Detect which cell encompasses the target text, then output its (x, y) center coordinate. 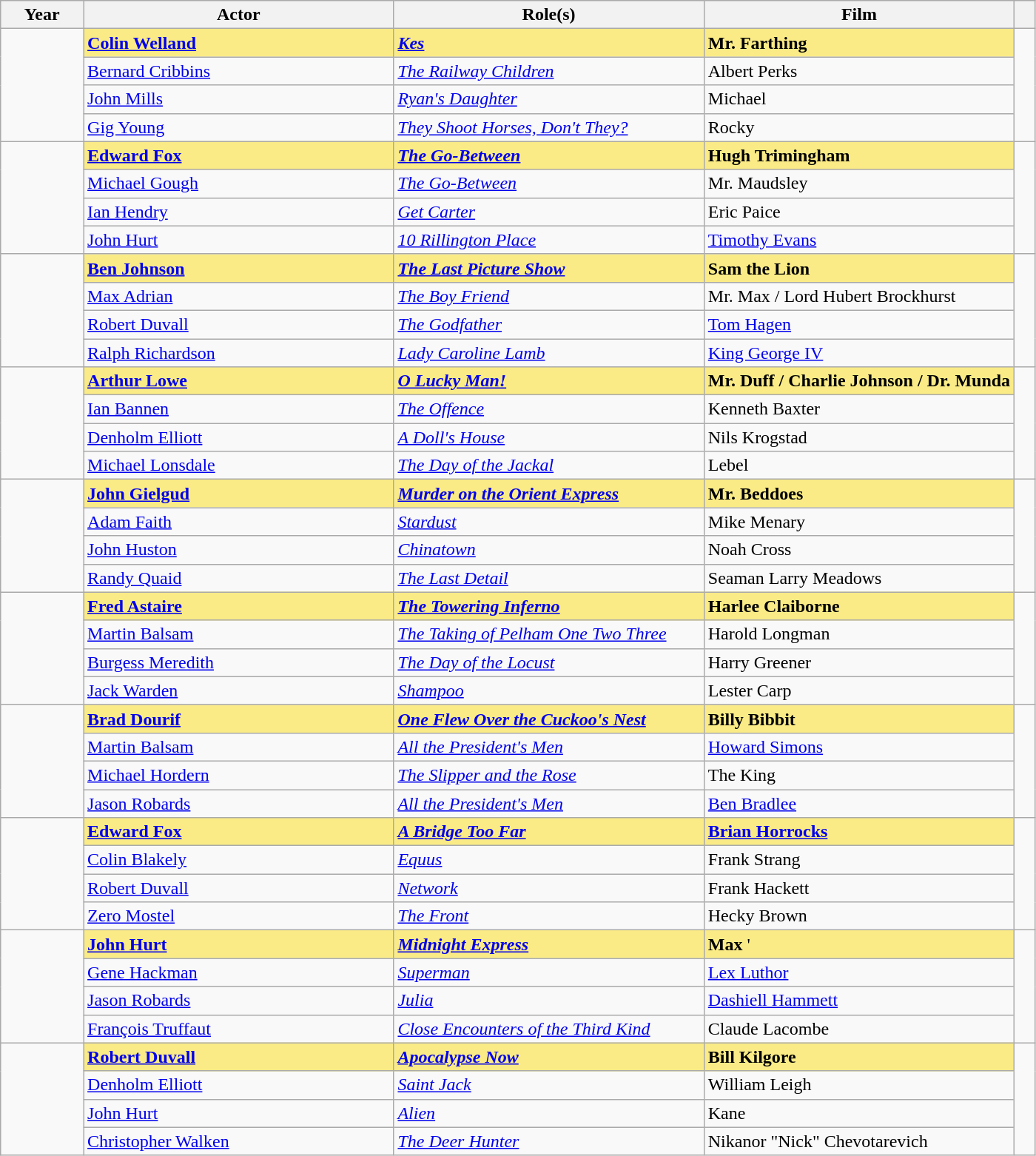
Brian Horrocks (858, 832)
Sam the Lion (858, 268)
Close Encounters of the Third Kind (549, 1029)
Dashiell Hammett (858, 1001)
Michael (858, 99)
Tom Hagen (858, 324)
Ben Bradlee (858, 803)
Equus (549, 860)
Stardust (549, 522)
Get Carter (549, 212)
Mr. Max / Lord Hubert Brockhurst (858, 296)
The Offence (549, 409)
Lex Luthor (858, 972)
Mike Menary (858, 522)
Actor (238, 15)
William Leigh (858, 1085)
Harlee Claiborne (858, 606)
Murder on the Orient Express (549, 494)
Kane (858, 1113)
They Shoot Horses, Don't They? (549, 127)
Year (42, 15)
A Doll's House (549, 437)
Timothy Evans (858, 240)
Nils Krogstad (858, 437)
Lebel (858, 466)
Alien (549, 1113)
Network (549, 888)
A Bridge Too Far (549, 832)
Arthur Lowe (238, 381)
Ben Johnson (238, 268)
The Front (549, 916)
Film (858, 15)
The Day of the Locust (549, 662)
John Mills (238, 99)
The Last Picture Show (549, 268)
Kes (549, 43)
Mr. Farthing (858, 43)
King George IV (858, 353)
Harry Greener (858, 662)
Michael Hordern (238, 775)
Lester Carp (858, 690)
Harold Longman (858, 634)
10 Rillington Place (549, 240)
Max ' (858, 944)
Rocky (858, 127)
Ryan's Daughter (549, 99)
The Deer Hunter (549, 1141)
John Gielgud (238, 494)
Kenneth Baxter (858, 409)
Ian Bannen (238, 409)
Brad Dourif (238, 719)
Seaman Larry Meadows (858, 578)
Mr. Maudsley (858, 184)
Mr. Beddoes (858, 494)
Frank Hackett (858, 888)
Frank Strang (858, 860)
Chinatown (549, 550)
Colin Welland (238, 43)
The Godfather (549, 324)
Howard Simons (858, 747)
Nikanor "Nick" Chevotarevich (858, 1141)
Randy Quaid (238, 578)
Ralph Richardson (238, 353)
Zero Mostel (238, 916)
Michael Lonsdale (238, 466)
The Taking of Pelham One Two Three (549, 634)
Ian Hendry (238, 212)
Max Adrian (238, 296)
Colin Blakely (238, 860)
Apocalypse Now (549, 1057)
Shampoo (549, 690)
Eric Paice (858, 212)
The Towering Inferno (549, 606)
Gig Young (238, 127)
Role(s) (549, 15)
O Lucky Man! (549, 381)
Noah Cross (858, 550)
Lady Caroline Lamb (549, 353)
Midnight Express (549, 944)
Claude Lacombe (858, 1029)
The Slipper and the Rose (549, 775)
John Huston (238, 550)
One Flew Over the Cuckoo's Nest (549, 719)
Billy Bibbit (858, 719)
The Day of the Jackal (549, 466)
Jack Warden (238, 690)
Michael Gough (238, 184)
The Boy Friend (549, 296)
Hecky Brown (858, 916)
Albert Perks (858, 71)
Saint Jack (549, 1085)
Christopher Walken (238, 1141)
François Truffaut (238, 1029)
Gene Hackman (238, 972)
Adam Faith (238, 522)
Superman (549, 972)
Julia (549, 1001)
Bernard Cribbins (238, 71)
The King (858, 775)
Fred Astaire (238, 606)
Mr. Duff / Charlie Johnson / Dr. Munda (858, 381)
Bill Kilgore (858, 1057)
The Railway Children (549, 71)
Burgess Meredith (238, 662)
Hugh Trimingham (858, 155)
The Last Detail (549, 578)
